Identify which cell holds the provided text, then report its (X, Y) central coordinate. 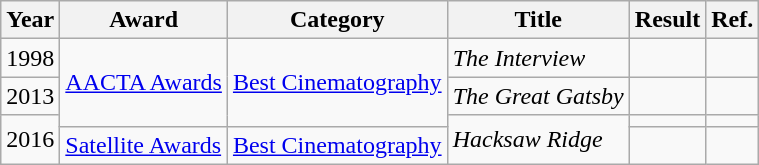
Hacksaw Ridge (538, 140)
Result (667, 20)
1998 (30, 58)
Year (30, 20)
Title (538, 20)
Award (144, 20)
Ref. (732, 20)
Category (337, 20)
2016 (30, 140)
The Great Gatsby (538, 96)
AACTA Awards (144, 82)
Satellite Awards (144, 145)
The Interview (538, 58)
2013 (30, 96)
